Search for the cell housing the specified text and yield its [X, Y] center coordinate. 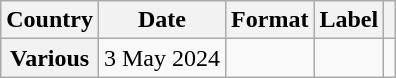
Label [349, 20]
Format [270, 20]
Date [162, 20]
Country [50, 20]
3 May 2024 [162, 58]
Various [50, 58]
